Return the [X, Y] coordinate for the center point of the cell that contains the specified text.  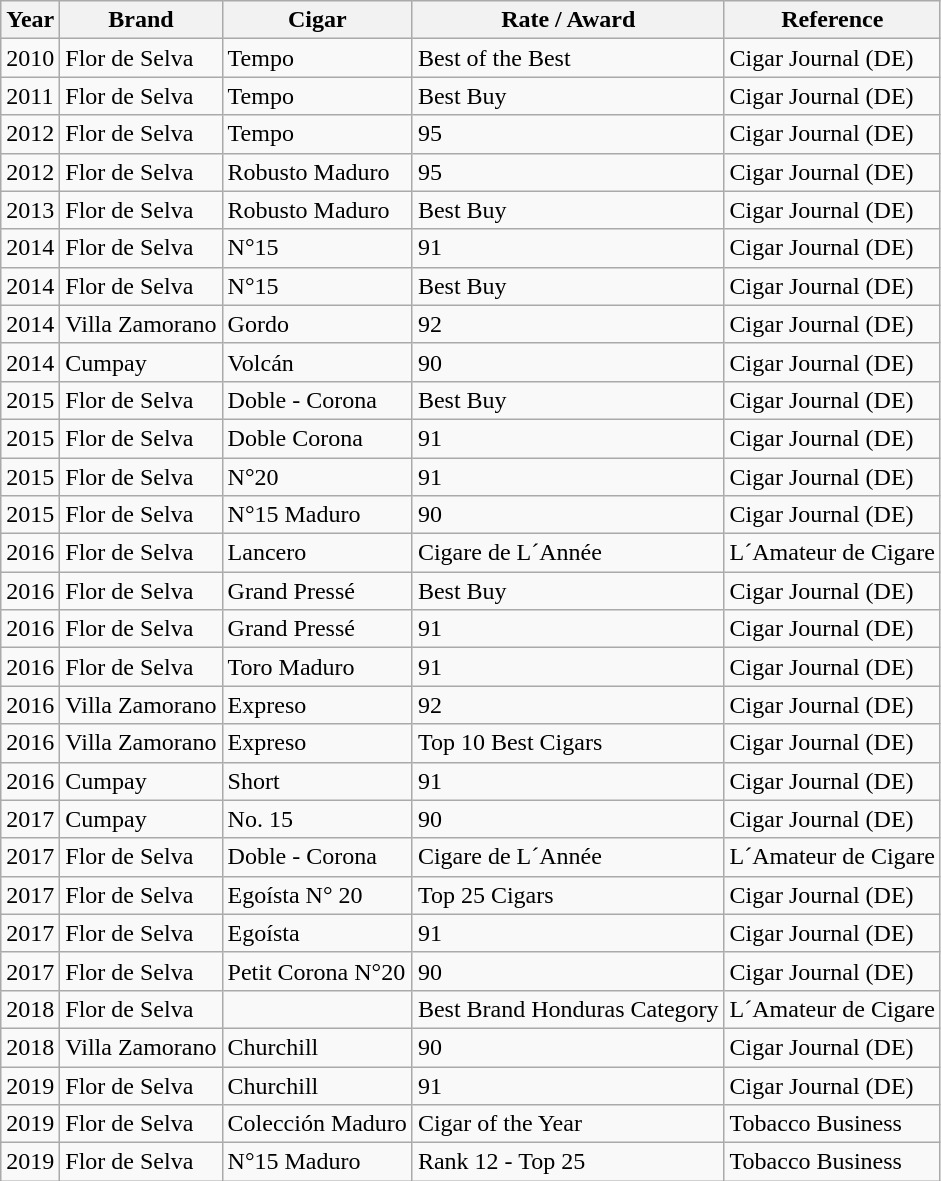
2011 [30, 96]
Reference [832, 20]
Rate / Award [568, 20]
Doble Corona [317, 438]
Best of the Best [568, 58]
2010 [30, 58]
Colección Maduro [317, 1124]
2013 [30, 210]
Egoísta [317, 933]
Cigar [317, 20]
Cigar of the Year [568, 1124]
Top 25 Cigars [568, 895]
Lancero [317, 553]
Toro Maduro [317, 667]
Egoísta N° 20 [317, 895]
Short [317, 781]
Best Brand Honduras Category [568, 1009]
Rank 12 - Top 25 [568, 1162]
No. 15 [317, 819]
Year [30, 20]
Petit Corona N°20 [317, 971]
N°20 [317, 477]
Top 10 Best Cigars [568, 743]
Gordo [317, 324]
Brand [141, 20]
Volcán [317, 362]
